Capture the cell that displays the provided text and extract its (X, Y) central coordinate. 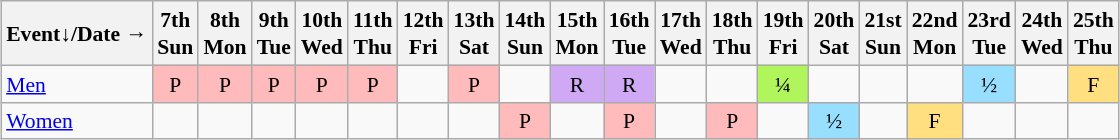
11thThu (373, 33)
18thThu (732, 33)
25thThu (1094, 33)
24thWed (1042, 33)
14thSun (524, 33)
22ndMon (935, 33)
16thTue (630, 33)
Men (76, 84)
13thSat (474, 33)
15thMon (576, 33)
19thFri (784, 33)
9thTue (274, 33)
Women (76, 120)
¼ (784, 84)
17thWed (681, 33)
8thMon (224, 33)
7thSun (175, 33)
21stSun (882, 33)
23rdTue (988, 33)
20thSat (834, 33)
Event↓/Date → (76, 33)
12thFri (424, 33)
10thWed (322, 33)
